Pinpoint the cell where the given text exists, returning its [X, Y] midpoint coordinate. 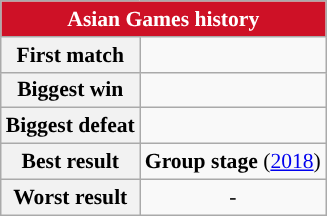
Best result [70, 162]
- [233, 197]
Group stage (2018) [233, 162]
First match [70, 55]
Biggest defeat [70, 126]
Worst result [70, 197]
Biggest win [70, 90]
Asian Games history [164, 19]
